From the cell containing the given text, extract its center point as (X, Y) coordinate. 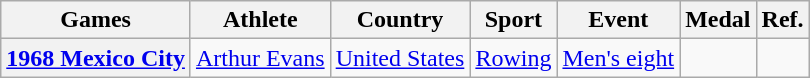
Athlete (260, 20)
Men's eight (618, 58)
Rowing (514, 58)
1968 Mexico City (96, 58)
United States (400, 58)
Sport (514, 20)
Arthur Evans (260, 58)
Ref. (782, 20)
Country (400, 20)
Event (618, 20)
Medal (718, 20)
Games (96, 20)
